Return the (X, Y) coordinate for the center point of the cell that contains the specified text.  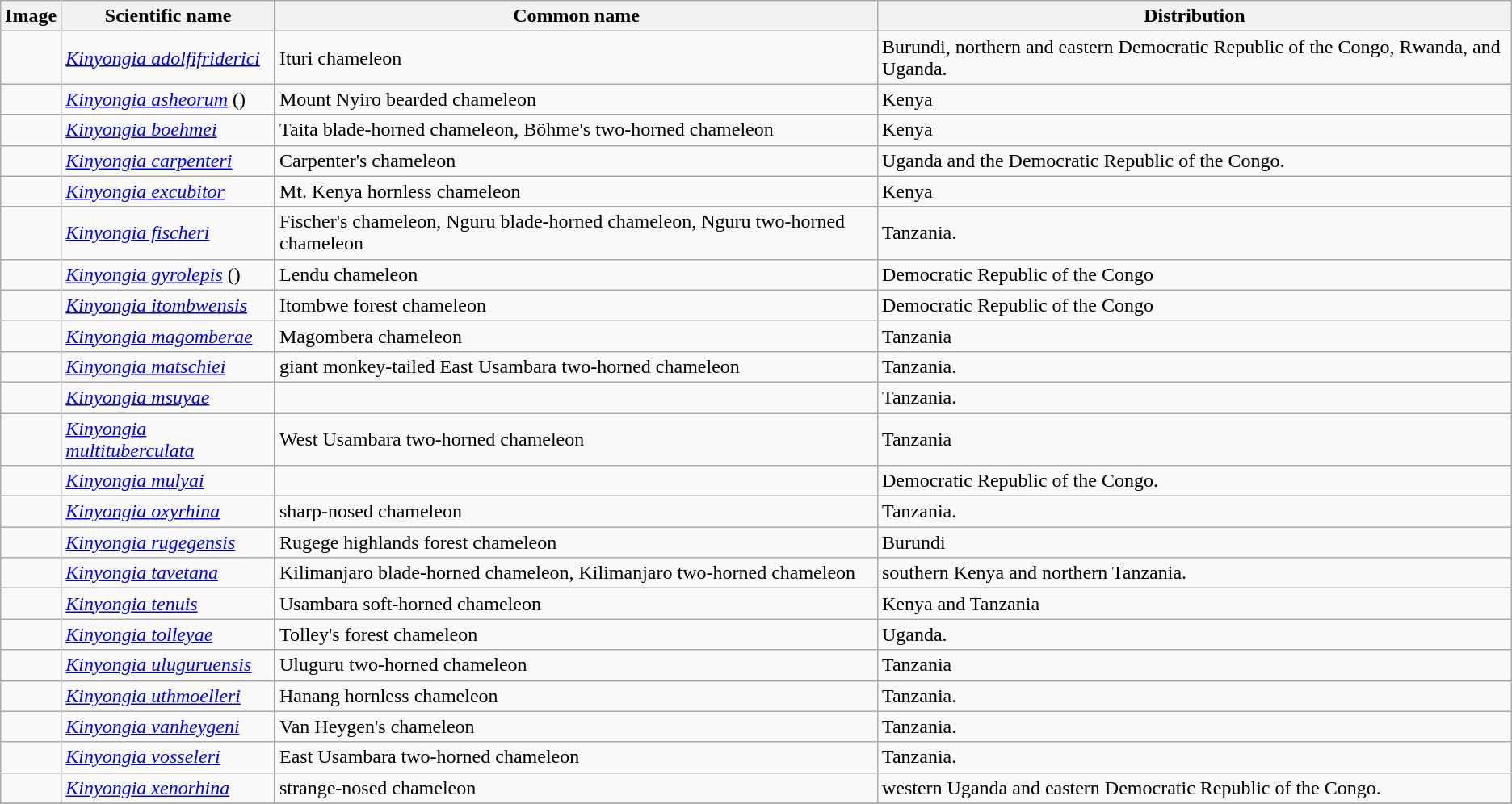
Kinyongia msuyae (168, 397)
Hanang hornless chameleon (576, 696)
Image (31, 16)
Ituri chameleon (576, 58)
Common name (576, 16)
western Uganda and eastern Democratic Republic of the Congo. (1194, 788)
Burundi (1194, 542)
Uganda. (1194, 634)
Kenya and Tanzania (1194, 604)
Kinyongia asheorum () (168, 99)
Distribution (1194, 16)
Kinyongia xenorhina (168, 788)
Rugege highlands forest chameleon (576, 542)
southern Kenya and northern Tanzania. (1194, 573)
Kinyongia oxyrhina (168, 512)
Taita blade-horned chameleon, Böhme's two-horned chameleon (576, 130)
Kinyongia gyrolepis () (168, 274)
Uganda and the Democratic Republic of the Congo. (1194, 161)
Kinyongia uluguruensis (168, 665)
Kinyongia itombwensis (168, 305)
Kinyongia uthmoelleri (168, 696)
Kinyongia rugegensis (168, 542)
Kinyongia adolfifriderici (168, 58)
Tolley's forest chameleon (576, 634)
West Usambara two-horned chameleon (576, 439)
Lendu chameleon (576, 274)
Kinyongia tolleyae (168, 634)
East Usambara two-horned chameleon (576, 757)
Fischer's chameleon, Nguru blade-horned chameleon, Nguru two-horned chameleon (576, 232)
Usambara soft-horned chameleon (576, 604)
Kinyongia vosseleri (168, 757)
Mt. Kenya hornless chameleon (576, 191)
Itombwe forest chameleon (576, 305)
Van Heygen's chameleon (576, 727)
Magombera chameleon (576, 336)
sharp-nosed chameleon (576, 512)
Kilimanjaro blade-horned chameleon, Kilimanjaro two-horned chameleon (576, 573)
Uluguru two-horned chameleon (576, 665)
Burundi, northern and eastern Democratic Republic of the Congo, Rwanda, and Uganda. (1194, 58)
Kinyongia tenuis (168, 604)
Mount Nyiro bearded chameleon (576, 99)
Kinyongia magomberae (168, 336)
Carpenter's chameleon (576, 161)
Kinyongia tavetana (168, 573)
Democratic Republic of the Congo. (1194, 481)
Kinyongia multituberculata (168, 439)
strange-nosed chameleon (576, 788)
Kinyongia carpenteri (168, 161)
Kinyongia matschiei (168, 366)
Scientific name (168, 16)
Kinyongia fischeri (168, 232)
Kinyongia boehmei (168, 130)
Kinyongia excubitor (168, 191)
giant monkey-tailed East Usambara two-horned chameleon (576, 366)
Kinyongia vanheygeni (168, 727)
Kinyongia mulyai (168, 481)
